Locate the cell with the specified text and output its (X, Y) center coordinate. 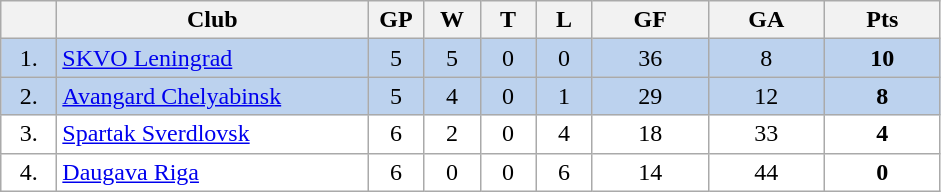
SKVO Leningrad (212, 58)
T (508, 20)
2. (29, 96)
29 (650, 96)
1 (564, 96)
Club (212, 20)
18 (650, 134)
W (452, 20)
GA (766, 20)
GP (396, 20)
33 (766, 134)
2 (452, 134)
4. (29, 172)
1. (29, 58)
36 (650, 58)
Avangard Chelyabinsk (212, 96)
44 (766, 172)
Pts (882, 20)
GF (650, 20)
12 (766, 96)
14 (650, 172)
Spartak Sverdlovsk (212, 134)
3. (29, 134)
10 (882, 58)
L (564, 20)
Daugava Riga (212, 172)
